Find where the given text appears and provide that cell's center as (x, y) coordinate. 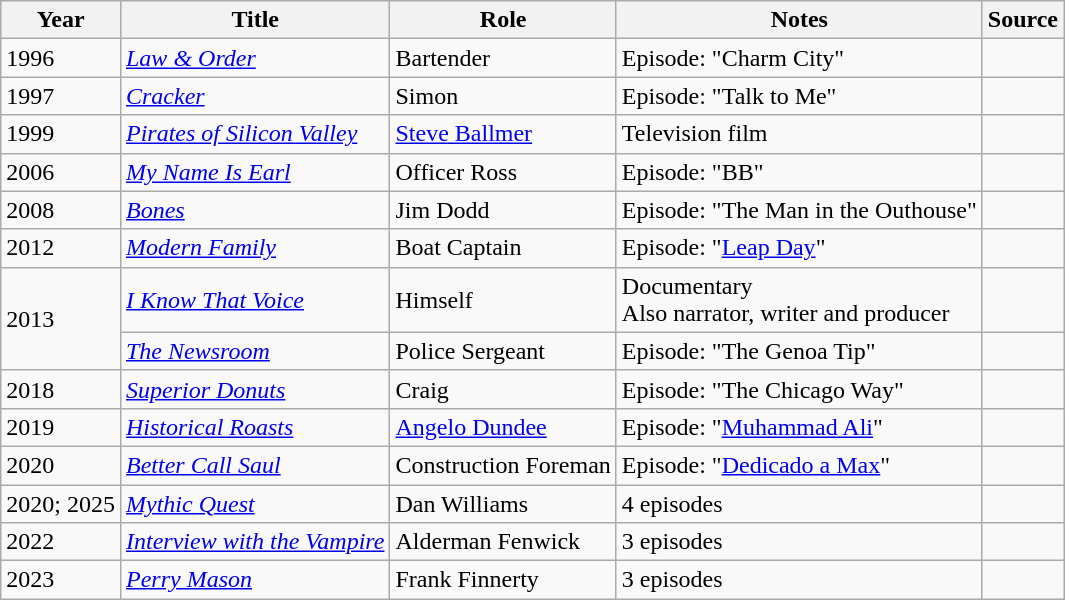
Notes (799, 20)
DocumentaryAlso narrator, writer and producer (799, 300)
Bones (254, 210)
Angelo Dundee (503, 427)
Law & Order (254, 58)
1999 (61, 134)
Superior Donuts (254, 389)
2019 (61, 427)
2020; 2025 (61, 503)
Alderman Fenwick (503, 542)
Year (61, 20)
Interview with the Vampire (254, 542)
Better Call Saul (254, 465)
2008 (61, 210)
Title (254, 20)
Episode: "BB" (799, 172)
2012 (61, 248)
Television film (799, 134)
Modern Family (254, 248)
Frank Finnerty (503, 580)
2006 (61, 172)
2022 (61, 542)
Episode: "Talk to Me" (799, 96)
Construction Foreman (503, 465)
Episode: "The Chicago Way" (799, 389)
Himself (503, 300)
Dan Williams (503, 503)
4 episodes (799, 503)
1997 (61, 96)
Source (1022, 20)
Perry Mason (254, 580)
Bartender (503, 58)
Cracker (254, 96)
Jim Dodd (503, 210)
Role (503, 20)
2018 (61, 389)
Episode: "Charm City" (799, 58)
Historical Roasts (254, 427)
Steve Ballmer (503, 134)
1996 (61, 58)
Simon (503, 96)
Boat Captain (503, 248)
2020 (61, 465)
My Name Is Earl (254, 172)
Police Sergeant (503, 351)
Pirates of Silicon Valley (254, 134)
Episode: "The Genoa Tip" (799, 351)
The Newsroom (254, 351)
2013 (61, 318)
Officer Ross (503, 172)
Episode: "Muhammad Ali" (799, 427)
Episode: "Leap Day" (799, 248)
Craig (503, 389)
I Know That Voice (254, 300)
Mythic Quest (254, 503)
Episode: "Dedicado a Max" (799, 465)
Episode: "The Man in the Outhouse" (799, 210)
2023 (61, 580)
